Scan for the cell matching the given text and deliver its [x, y] coordinate at center. 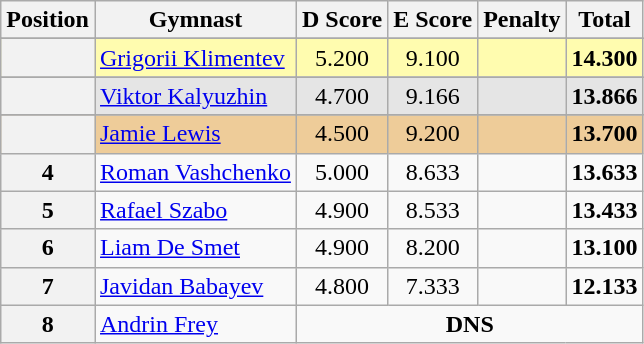
4 [48, 172]
Andrin Frey [195, 324]
9.200 [433, 134]
4.800 [342, 286]
13.100 [604, 248]
Gymnast [195, 20]
Total [604, 20]
13.700 [604, 134]
Grigorii Klimentev [195, 58]
9.100 [433, 58]
4.700 [342, 96]
Position [48, 20]
Roman Vashchenko [195, 172]
5.200 [342, 58]
7.333 [433, 286]
13.866 [604, 96]
9.166 [433, 96]
8 [48, 324]
12.133 [604, 286]
Liam De Smet [195, 248]
E Score [433, 20]
Viktor Kalyuzhin [195, 96]
DNS [470, 324]
4.500 [342, 134]
5.000 [342, 172]
Javidan Babayev [195, 286]
D Score [342, 20]
Penalty [522, 20]
8.633 [433, 172]
8.533 [433, 210]
Jamie Lewis [195, 134]
7 [48, 286]
5 [48, 210]
6 [48, 248]
Rafael Szabo [195, 210]
13.433 [604, 210]
8.200 [433, 248]
13.633 [604, 172]
14.300 [604, 58]
